Identify which cell holds the provided text, then report its [X, Y] central coordinate. 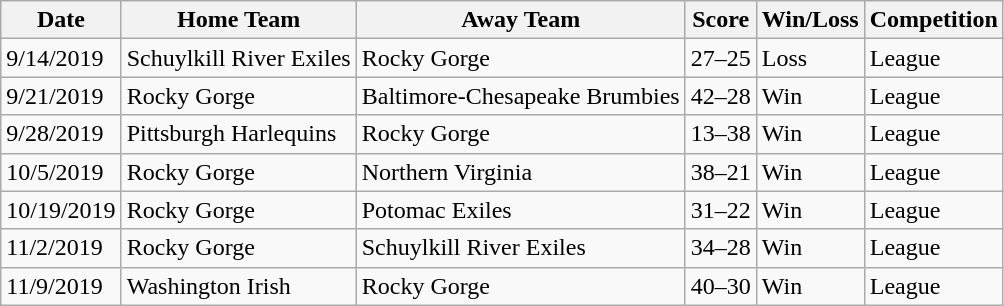
9/28/2019 [61, 134]
Date [61, 20]
31–22 [720, 210]
Win/Loss [810, 20]
Northern Virginia [520, 172]
Away Team [520, 20]
Pittsburgh Harlequins [238, 134]
Washington Irish [238, 286]
11/2/2019 [61, 248]
42–28 [720, 96]
Score [720, 20]
34–28 [720, 248]
Potomac Exiles [520, 210]
10/5/2019 [61, 172]
9/21/2019 [61, 96]
11/9/2019 [61, 286]
Baltimore-Chesapeake Brumbies [520, 96]
27–25 [720, 58]
Competition [934, 20]
Home Team [238, 20]
40–30 [720, 286]
13–38 [720, 134]
9/14/2019 [61, 58]
38–21 [720, 172]
Loss [810, 58]
10/19/2019 [61, 210]
